Locate the cell with the specified text and output its [x, y] center coordinate. 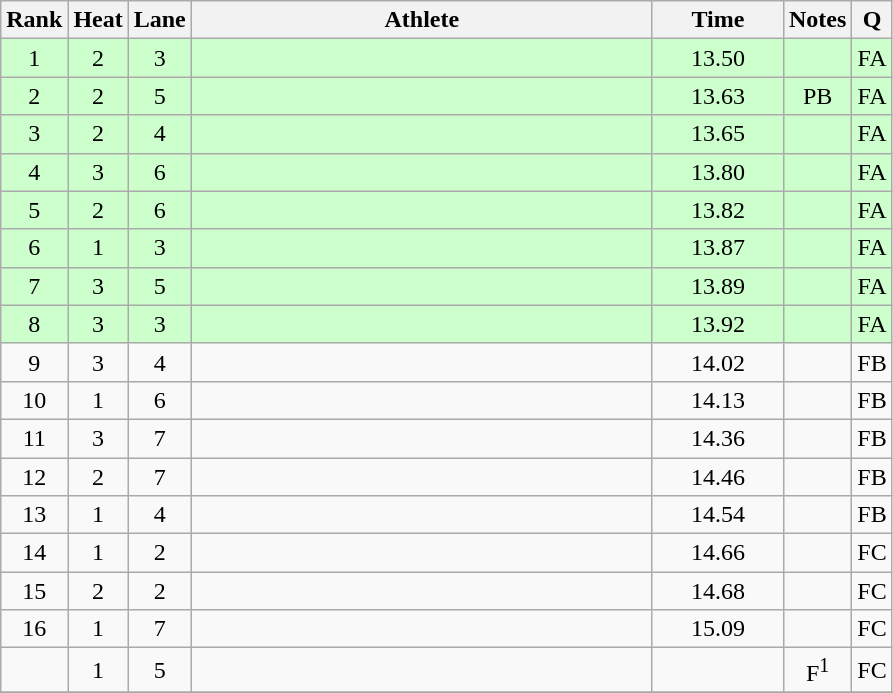
13.82 [718, 210]
Notes [817, 20]
PB [817, 96]
16 [34, 629]
9 [34, 362]
14.68 [718, 591]
13.87 [718, 248]
Heat [98, 20]
14.36 [718, 438]
13 [34, 515]
Q [872, 20]
12 [34, 477]
Rank [34, 20]
Athlete [422, 20]
13.89 [718, 286]
14.54 [718, 515]
15 [34, 591]
11 [34, 438]
8 [34, 324]
13.65 [718, 134]
13.92 [718, 324]
14.02 [718, 362]
Lane [160, 20]
F1 [817, 670]
13.50 [718, 58]
10 [34, 400]
14.13 [718, 400]
15.09 [718, 629]
14 [34, 553]
13.63 [718, 96]
14.46 [718, 477]
Time [718, 20]
13.80 [718, 172]
14.66 [718, 553]
